Find where the given text appears and provide that cell's center as [X, Y] coordinate. 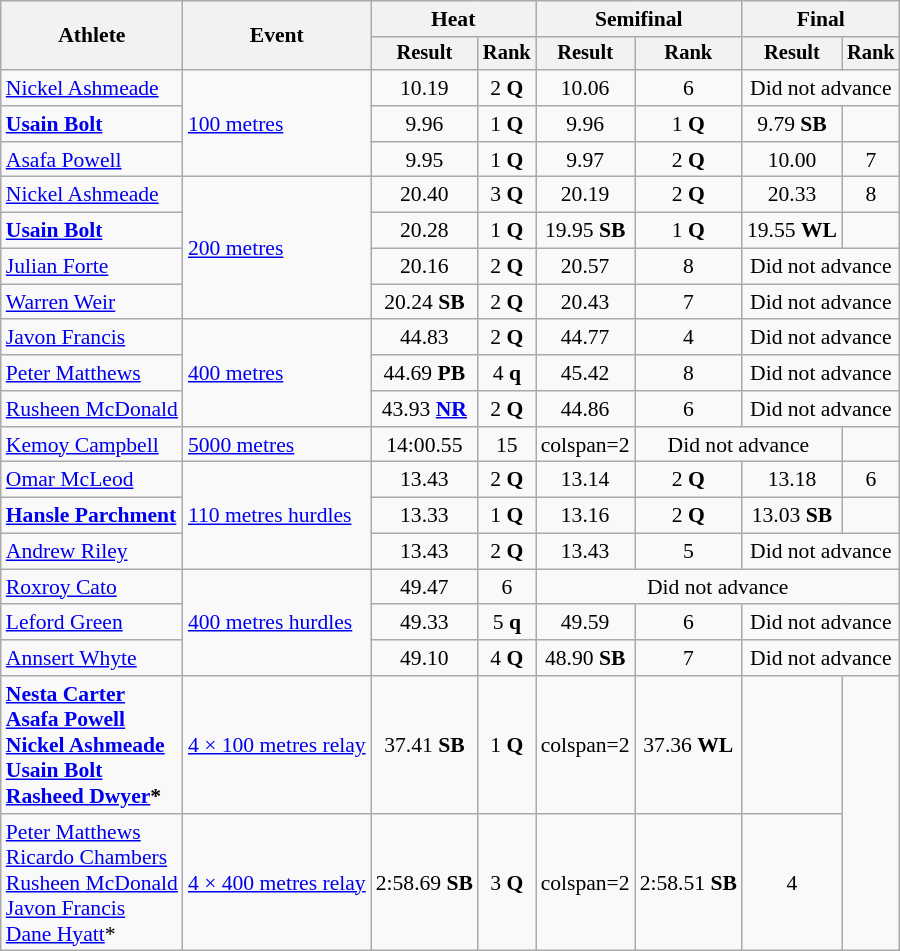
20.40 [424, 195]
20.16 [424, 267]
37.41 SB [424, 745]
13.03 SB [792, 516]
Athlete [92, 36]
Julian Forte [92, 267]
20.24 SB [424, 302]
44.86 [586, 409]
Rusheen McDonald [92, 409]
15 [507, 445]
Event [277, 36]
20.19 [586, 195]
Heat [454, 19]
Hansle Parchment [92, 516]
Asafa Powell [92, 160]
20.57 [586, 267]
Peter Matthews [92, 373]
5 q [507, 623]
43.93 NR [424, 409]
49.33 [424, 623]
49.47 [424, 587]
Final [821, 19]
Warren Weir [92, 302]
100 metres [277, 124]
13.33 [424, 516]
14:00.55 [424, 445]
4 q [507, 373]
20.33 [792, 195]
9.97 [586, 160]
10.19 [424, 88]
3 Q [507, 195]
19.95 SB [586, 231]
Roxroy Cato [92, 587]
Javon Francis [92, 338]
Annsert Whyte [92, 658]
5000 metres [277, 445]
4 × 100 metres relay [277, 745]
44.77 [586, 338]
Leford Green [92, 623]
19.55 WL [792, 231]
49.10 [424, 658]
48.90 SB [586, 658]
Semifinal [639, 19]
37.36 WL [688, 745]
13.18 [792, 480]
400 metres [277, 374]
4 [688, 338]
10.06 [586, 88]
5 [688, 552]
20.28 [424, 231]
9.79 SB [792, 124]
20.43 [586, 302]
44.69 PB [424, 373]
Nesta CarterAsafa PowellNickel AshmeadeUsain BoltRasheed Dwyer* [92, 745]
200 metres [277, 248]
Andrew Riley [92, 552]
44.83 [424, 338]
13.16 [586, 516]
9.95 [424, 160]
45.42 [586, 373]
110 metres hurdles [277, 516]
Omar McLeod [92, 480]
10.00 [792, 160]
13.14 [586, 480]
49.59 [586, 623]
4 Q [507, 658]
400 metres hurdles [277, 622]
Kemoy Campbell [92, 445]
